Search for the cell housing the specified text and yield its (x, y) center coordinate. 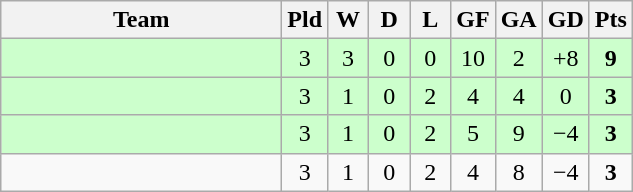
8 (518, 172)
GF (473, 20)
L (430, 20)
Pld (305, 20)
D (390, 20)
Pts (610, 20)
GD (566, 20)
5 (473, 134)
Team (142, 20)
+8 (566, 58)
10 (473, 58)
W (348, 20)
GA (518, 20)
